Capture the cell that displays the provided text and extract its (x, y) central coordinate. 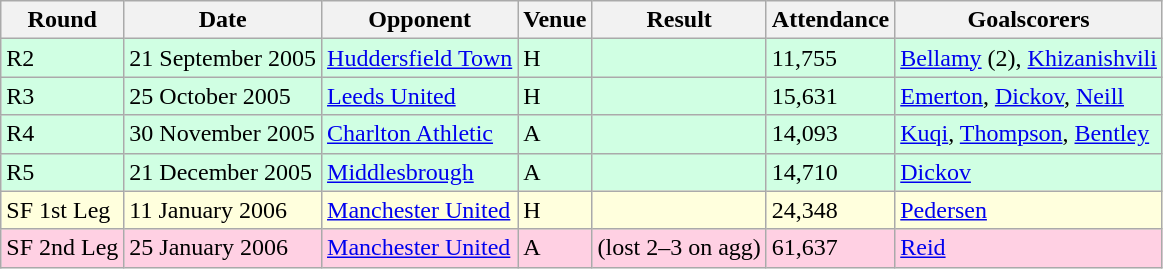
(lost 2–3 on agg) (679, 248)
Huddersfield Town (420, 58)
15,631 (830, 96)
Emerton, Dickov, Neill (1029, 96)
R4 (62, 134)
25 January 2006 (223, 248)
11 January 2006 (223, 210)
Pedersen (1029, 210)
Middlesbrough (420, 172)
Goalscorers (1029, 20)
24,348 (830, 210)
11,755 (830, 58)
R5 (62, 172)
Venue (555, 20)
25 October 2005 (223, 96)
R3 (62, 96)
Charlton Athletic (420, 134)
Reid (1029, 248)
Round (62, 20)
SF 2nd Leg (62, 248)
Result (679, 20)
Dickov (1029, 172)
Opponent (420, 20)
R2 (62, 58)
61,637 (830, 248)
Kuqi, Thompson, Bentley (1029, 134)
30 November 2005 (223, 134)
21 September 2005 (223, 58)
SF 1st Leg (62, 210)
Leeds United (420, 96)
Date (223, 20)
14,710 (830, 172)
21 December 2005 (223, 172)
Bellamy (2), Khizanishvili (1029, 58)
Attendance (830, 20)
14,093 (830, 134)
